Pinpoint the cell where the given text exists, returning its [X, Y] midpoint coordinate. 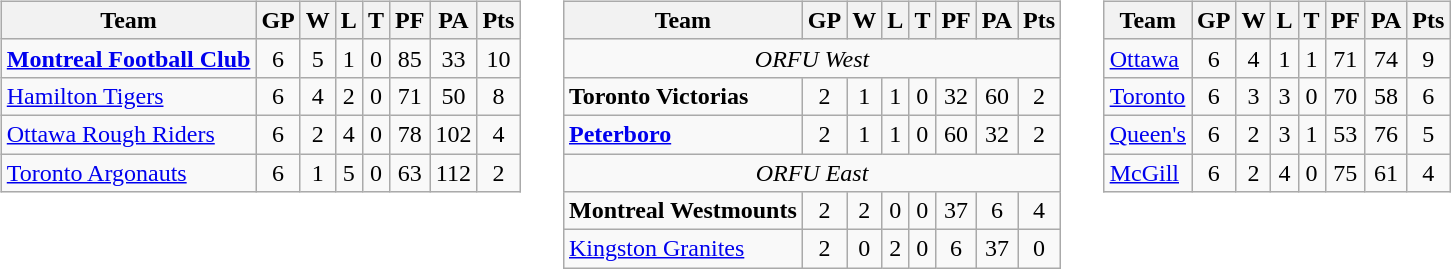
Montreal Westmounts [682, 211]
Toronto Argonauts [128, 173]
Montreal Football Club [128, 58]
Peterboro [682, 134]
Toronto [1148, 96]
50 [454, 96]
Kingston Granites [682, 249]
8 [498, 96]
76 [1386, 134]
Ottawa [1148, 58]
102 [454, 134]
53 [1345, 134]
63 [409, 173]
74 [1386, 58]
Ottawa Rough Riders [128, 134]
85 [409, 58]
9 [1428, 58]
ORFU West [812, 58]
Toronto Victorias [682, 96]
61 [1386, 173]
McGill [1148, 173]
112 [454, 173]
33 [454, 58]
10 [498, 58]
58 [1386, 96]
Hamilton Tigers [128, 96]
70 [1345, 96]
78 [409, 134]
75 [1345, 173]
Queen's [1148, 134]
ORFU East [812, 173]
